Determine the (X, Y) coordinate at the center of the cell enclosing the given text.  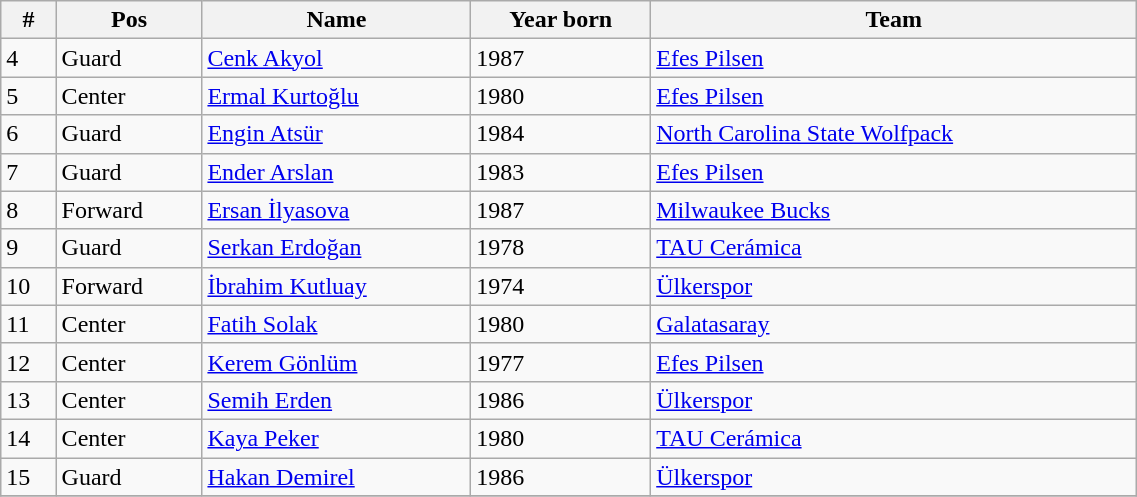
11 (28, 324)
Engin Atsür (336, 134)
Cenk Akyol (336, 58)
İbrahim Kutluay (336, 286)
14 (28, 438)
10 (28, 286)
1984 (561, 134)
12 (28, 362)
Semih Erden (336, 400)
7 (28, 172)
Galatasaray (894, 324)
Ersan İlyasova (336, 210)
1978 (561, 248)
Ermal Kurtoğlu (336, 96)
4 (28, 58)
5 (28, 96)
Team (894, 20)
1977 (561, 362)
8 (28, 210)
15 (28, 477)
Milwaukee Bucks (894, 210)
Kaya Peker (336, 438)
1983 (561, 172)
Ender Arslan (336, 172)
Fatih Solak (336, 324)
Serkan Erdoğan (336, 248)
Hakan Demirel (336, 477)
Pos (129, 20)
6 (28, 134)
North Carolina State Wolfpack (894, 134)
9 (28, 248)
Year born (561, 20)
Name (336, 20)
1974 (561, 286)
13 (28, 400)
Kerem Gönlüm (336, 362)
# (28, 20)
